Find where the given text appears and provide that cell's center as (X, Y) coordinate. 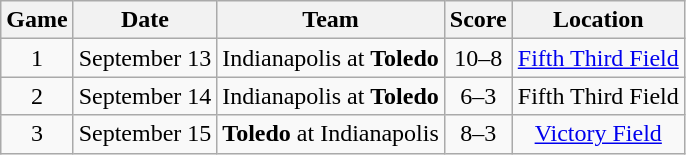
2 (37, 96)
September 15 (145, 134)
Location (598, 20)
September 14 (145, 96)
September 13 (145, 58)
6–3 (478, 96)
Team (331, 20)
10–8 (478, 58)
Victory Field (598, 134)
Game (37, 20)
8–3 (478, 134)
3 (37, 134)
Date (145, 20)
1 (37, 58)
Score (478, 20)
Toledo at Indianapolis (331, 134)
